Locate the cell with the specified text and output its (X, Y) center coordinate. 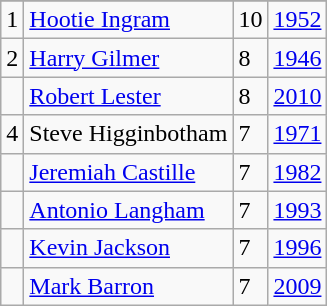
1982 (298, 172)
Jeremiah Castille (128, 172)
Steve Higginbotham (128, 134)
2010 (298, 96)
4 (12, 134)
1993 (298, 210)
Mark Barron (128, 286)
Harry Gilmer (128, 58)
Kevin Jackson (128, 248)
1 (12, 20)
1971 (298, 134)
1996 (298, 248)
1952 (298, 20)
10 (250, 20)
Antonio Langham (128, 210)
1946 (298, 58)
Hootie Ingram (128, 20)
Robert Lester (128, 96)
2 (12, 58)
2009 (298, 286)
